Return (X, Y) of the center of cell containing provided text 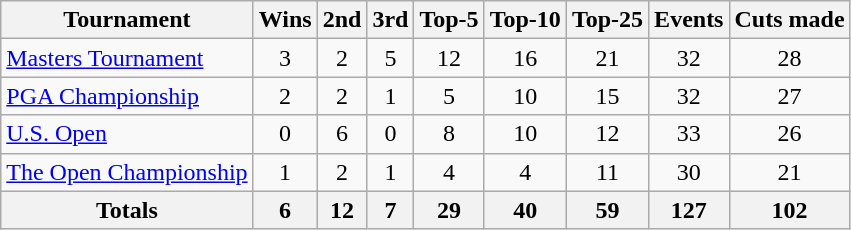
102 (790, 210)
40 (525, 210)
U.S. Open (127, 134)
Top-10 (525, 20)
Masters Tournament (127, 58)
Cuts made (790, 20)
127 (689, 210)
The Open Championship (127, 172)
28 (790, 58)
15 (607, 96)
2nd (342, 20)
8 (449, 134)
27 (790, 96)
Top-25 (607, 20)
Tournament (127, 20)
29 (449, 210)
PGA Championship (127, 96)
7 (390, 210)
3 (285, 58)
11 (607, 172)
Totals (127, 210)
Top-5 (449, 20)
Events (689, 20)
16 (525, 58)
59 (607, 210)
33 (689, 134)
Wins (285, 20)
3rd (390, 20)
30 (689, 172)
26 (790, 134)
